Identify which cell holds the provided text, then report its [X, Y] central coordinate. 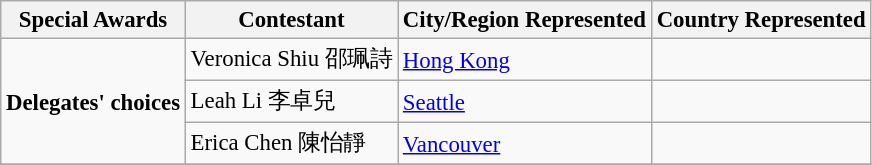
Hong Kong [525, 60]
Erica Chen 陳怡靜 [291, 144]
Vancouver [525, 144]
Seattle [525, 102]
Veronica Shiu 邵珮詩 [291, 60]
City/Region Represented [525, 20]
Country Represented [761, 20]
Special Awards [94, 20]
Delegates' choices [94, 102]
Leah Li 李卓兒 [291, 102]
Contestant [291, 20]
